Identify which cell holds the provided text, then report its [x, y] central coordinate. 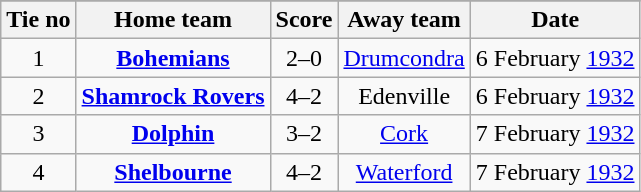
Score [304, 20]
1 [38, 58]
3–2 [304, 134]
Shelbourne [173, 172]
Bohemians [173, 58]
Home team [173, 20]
2 [38, 96]
Date [555, 20]
2–0 [304, 58]
Tie no [38, 20]
4 [38, 172]
Away team [404, 20]
Cork [404, 134]
Waterford [404, 172]
Shamrock Rovers [173, 96]
Edenville [404, 96]
Drumcondra [404, 58]
3 [38, 134]
Dolphin [173, 134]
